Return the [x, y] coordinate for the center point of the cell that contains the specified text.  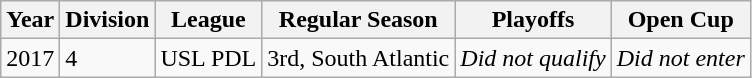
Open Cup [680, 20]
Playoffs [533, 20]
Did not qualify [533, 58]
Did not enter [680, 58]
Division [108, 20]
2017 [30, 58]
League [208, 20]
Year [30, 20]
3rd, South Atlantic [358, 58]
USL PDL [208, 58]
Regular Season [358, 20]
4 [108, 58]
